Detect which cell encompasses the target text, then output its [X, Y] center coordinate. 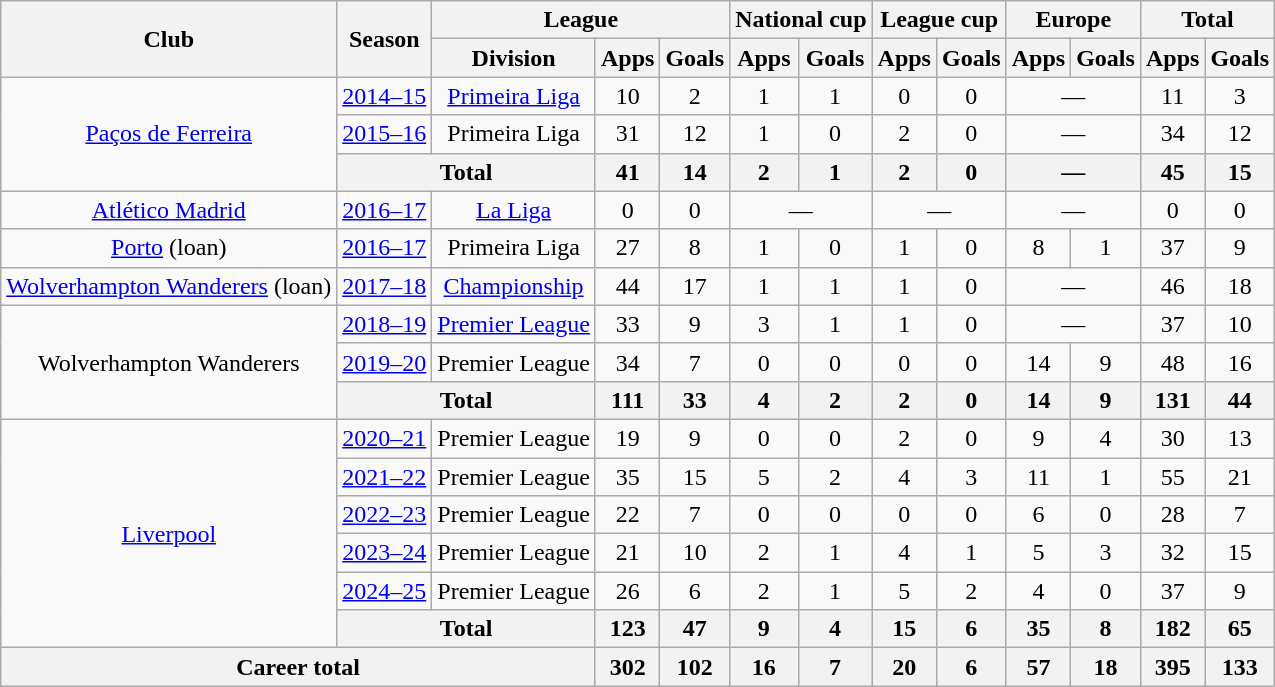
27 [627, 248]
47 [695, 629]
Paços de Ferreira [169, 134]
102 [695, 667]
2019–20 [384, 362]
20 [904, 667]
28 [1172, 515]
Club [169, 39]
41 [627, 172]
57 [1038, 667]
17 [695, 286]
111 [627, 400]
Atlético Madrid [169, 210]
Championship [514, 286]
Wolverhampton Wanderers (loan) [169, 286]
123 [627, 629]
2020–21 [384, 438]
26 [627, 591]
Liverpool [169, 533]
2023–24 [384, 553]
22 [627, 515]
Career total [298, 667]
31 [627, 134]
2024–25 [384, 591]
Porto (loan) [169, 248]
2017–18 [384, 286]
302 [627, 667]
46 [1172, 286]
30 [1172, 438]
La Liga [514, 210]
2022–23 [384, 515]
Europe [1073, 20]
65 [1240, 629]
Season [384, 39]
League [581, 20]
32 [1172, 553]
19 [627, 438]
2015–16 [384, 134]
45 [1172, 172]
Division [514, 58]
48 [1172, 362]
2021–22 [384, 477]
133 [1240, 667]
League cup [939, 20]
13 [1240, 438]
National cup [801, 20]
2018–19 [384, 324]
55 [1172, 477]
Wolverhampton Wanderers [169, 362]
395 [1172, 667]
2014–15 [384, 96]
182 [1172, 629]
131 [1172, 400]
